Identify which cell holds the provided text, then report its [x, y] central coordinate. 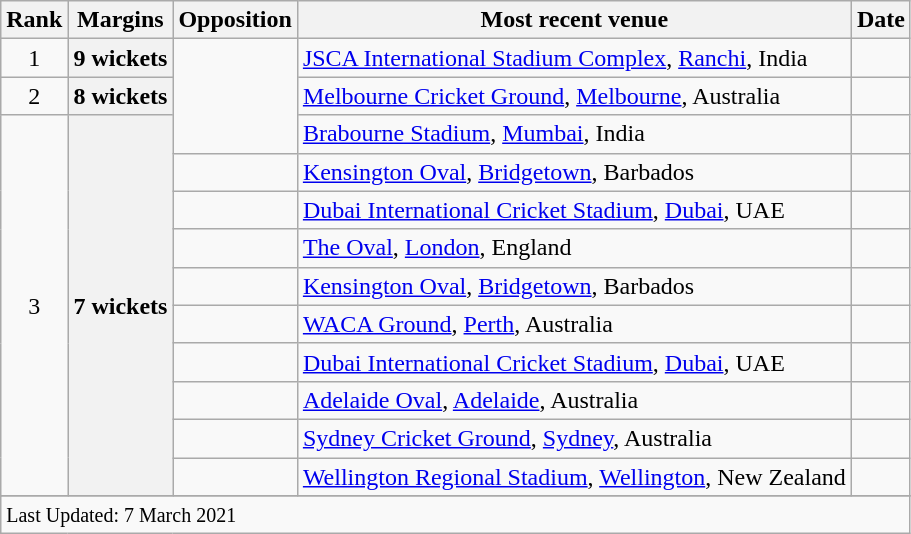
Opposition [235, 20]
Rank [34, 20]
Last Updated: 7 March 2021 [456, 515]
8 wickets [120, 96]
Melbourne Cricket Ground, Melbourne, Australia [574, 96]
Margins [120, 20]
3 [34, 306]
1 [34, 58]
Date [880, 20]
The Oval, London, England [574, 248]
9 wickets [120, 58]
Adelaide Oval, Adelaide, Australia [574, 400]
Wellington Regional Stadium, Wellington, New Zealand [574, 477]
WACA Ground, Perth, Australia [574, 324]
Most recent venue [574, 20]
2 [34, 96]
Brabourne Stadium, Mumbai, India [574, 134]
7 wickets [120, 306]
Sydney Cricket Ground, Sydney, Australia [574, 438]
JSCA International Stadium Complex, Ranchi, India [574, 58]
